For the text-containing cell, return its midpoint in [X, Y] coordinate format. 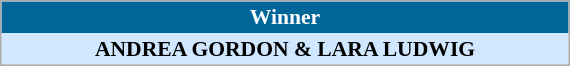
Winner [284, 17]
ANDREA GORDON & LARA LUDWIG [284, 49]
